Extract the [x, y] coordinate from the center of the cell holding the provided text.  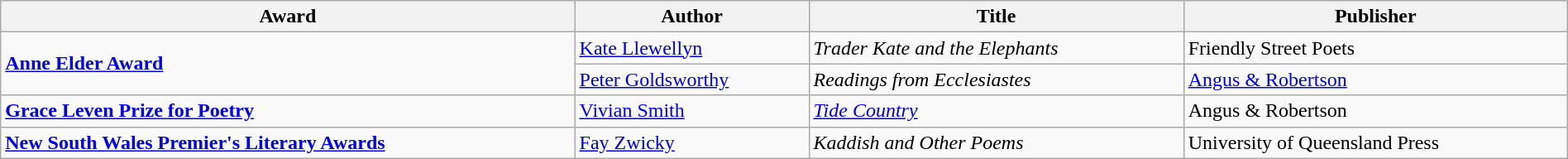
New South Wales Premier's Literary Awards [288, 142]
Trader Kate and the Elephants [996, 48]
Readings from Ecclesiastes [996, 79]
Fay Zwicky [691, 142]
University of Queensland Press [1375, 142]
Friendly Street Poets [1375, 48]
Anne Elder Award [288, 64]
Publisher [1375, 17]
Award [288, 17]
Peter Goldsworthy [691, 79]
Title [996, 17]
Grace Leven Prize for Poetry [288, 111]
Kate Llewellyn [691, 48]
Vivian Smith [691, 111]
Kaddish and Other Poems [996, 142]
Tide Country [996, 111]
Author [691, 17]
